Determine the [x, y] coordinate at the center of the cell enclosing the given text.  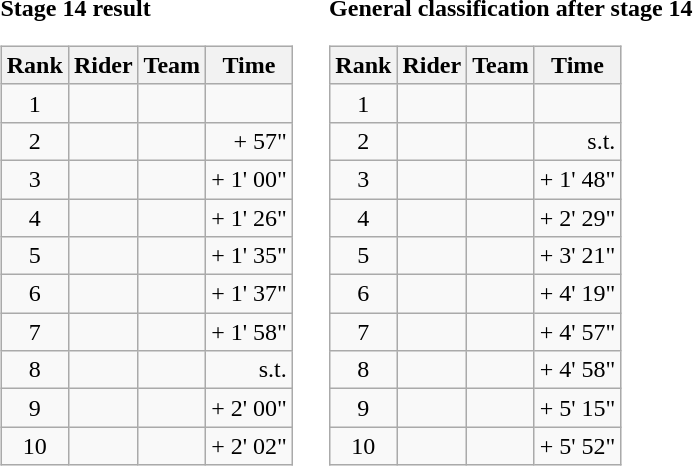
+ 5' 15" [578, 408]
+ 1' 00" [250, 179]
+ 4' 19" [578, 294]
+ 2' 29" [578, 217]
+ 1' 35" [250, 256]
+ 1' 58" [250, 332]
+ 1' 26" [250, 217]
+ 57" [250, 141]
+ 5' 52" [578, 446]
+ 2' 00" [250, 408]
+ 1' 37" [250, 294]
+ 2' 02" [250, 446]
+ 4' 58" [578, 370]
+ 1' 48" [578, 179]
+ 3' 21" [578, 256]
+ 4' 57" [578, 332]
